For the text-containing cell, return its midpoint in (x, y) coordinate format. 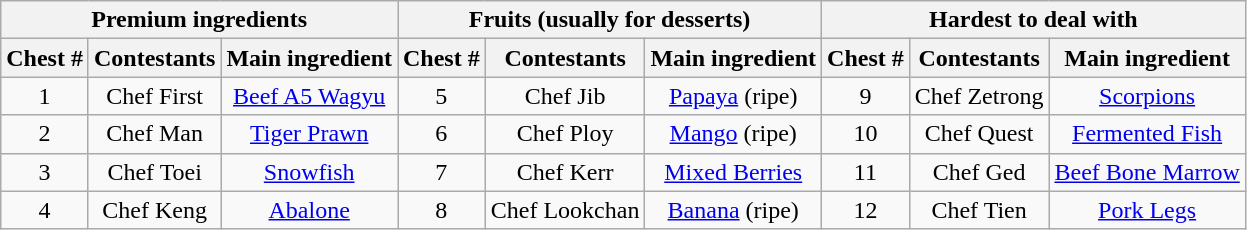
Chef Jib (565, 96)
Chef Ploy (565, 134)
Beef A5 Wagyu (310, 96)
12 (866, 210)
10 (866, 134)
Fruits (usually for desserts) (610, 20)
Chef Quest (979, 134)
Beef Bone Marrow (1147, 172)
9 (866, 96)
Papaya (ripe) (734, 96)
Chef Man (154, 134)
Chef Lookchan (565, 210)
Chef Kerr (565, 172)
2 (45, 134)
8 (442, 210)
6 (442, 134)
11 (866, 172)
Chef First (154, 96)
Premium ingredients (200, 20)
Hardest to deal with (1034, 20)
Chef Zetrong (979, 96)
Chef Tien (979, 210)
Pork Legs (1147, 210)
1 (45, 96)
Scorpions (1147, 96)
Mango (ripe) (734, 134)
3 (45, 172)
Fermented Fish (1147, 134)
Chef Keng (154, 210)
Tiger Prawn (310, 134)
7 (442, 172)
5 (442, 96)
Chef Ged (979, 172)
Abalone (310, 210)
4 (45, 210)
Mixed Berries (734, 172)
Banana (ripe) (734, 210)
Chef Toei (154, 172)
Snowfish (310, 172)
